Output the (x, y) coordinate of the center of the cell containing the given text.  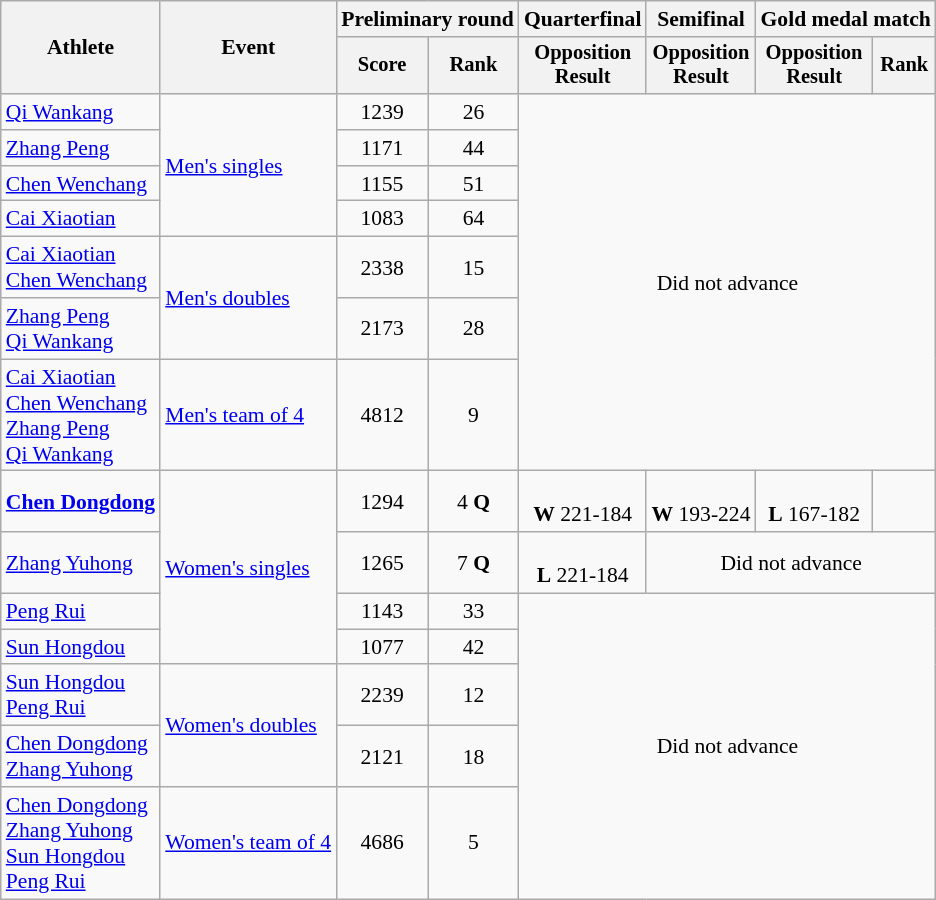
42 (474, 647)
28 (474, 328)
2173 (382, 328)
1171 (382, 148)
Preliminary round (428, 19)
Women's team of 4 (248, 843)
Quarterfinal (583, 19)
L 221-184 (583, 562)
2338 (382, 268)
Cai XiaotianChen WenchangZhang PengQi Wankang (80, 415)
Score (382, 66)
1083 (382, 219)
12 (474, 696)
Women's singles (248, 568)
Sun HongdouPeng Rui (80, 696)
44 (474, 148)
Chen DongdongZhang Yuhong (80, 756)
Athlete (80, 48)
Chen Dongdong (80, 502)
Men's team of 4 (248, 415)
5 (474, 843)
Zhang Yuhong (80, 562)
9 (474, 415)
1265 (382, 562)
Chen DongdongZhang YuhongSun HongdouPeng Rui (80, 843)
Men's singles (248, 165)
1239 (382, 112)
1155 (382, 184)
51 (474, 184)
Zhang Peng (80, 148)
26 (474, 112)
Women's doubles (248, 726)
L 167-182 (814, 502)
7 Q (474, 562)
Cai Xiaotian (80, 219)
33 (474, 612)
18 (474, 756)
Zhang PengQi Wankang (80, 328)
Event (248, 48)
1077 (382, 647)
4812 (382, 415)
2239 (382, 696)
W 193-224 (700, 502)
64 (474, 219)
4686 (382, 843)
2121 (382, 756)
Men's doubles (248, 298)
Semifinal (700, 19)
1294 (382, 502)
W 221-184 (583, 502)
Chen Wenchang (80, 184)
15 (474, 268)
Sun Hongdou (80, 647)
Cai XiaotianChen Wenchang (80, 268)
4 Q (474, 502)
Gold medal match (846, 19)
Peng Rui (80, 612)
1143 (382, 612)
Qi Wankang (80, 112)
